Determine the (x, y) coordinate at the center of the cell enclosing the given text.  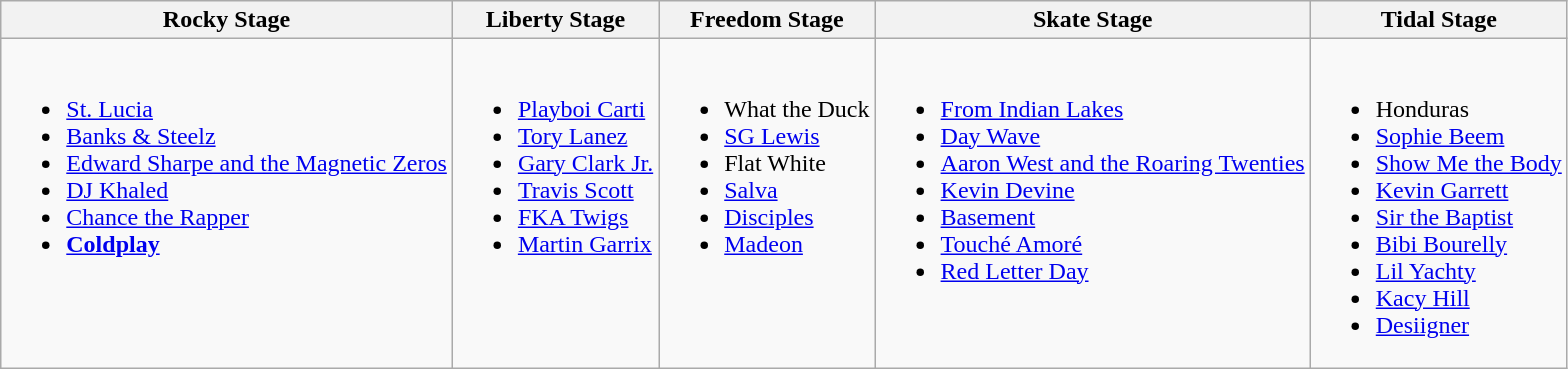
St. LuciaBanks & SteelzEdward Sharpe and the Magnetic ZerosDJ KhaledChance the RapperColdplay (227, 204)
HondurasSophie BeemShow Me the BodyKevin GarrettSir the BaptistBibi BourellyLil YachtyKacy HillDesiigner (1438, 204)
Tidal Stage (1438, 20)
Liberty Stage (555, 20)
From Indian LakesDay WaveAaron West and the Roaring TwentiesKevin DevineBasementTouché AmoréRed Letter Day (1092, 204)
Playboi CartiTory LanezGary Clark Jr.Travis ScottFKA TwigsMartin Garrix (555, 204)
Skate Stage (1092, 20)
Rocky Stage (227, 20)
What the DuckSG LewisFlat WhiteSalvaDisciplesMadeon (767, 204)
Freedom Stage (767, 20)
